Return the (X, Y) coordinate for the center point of the cell that contains the specified text.  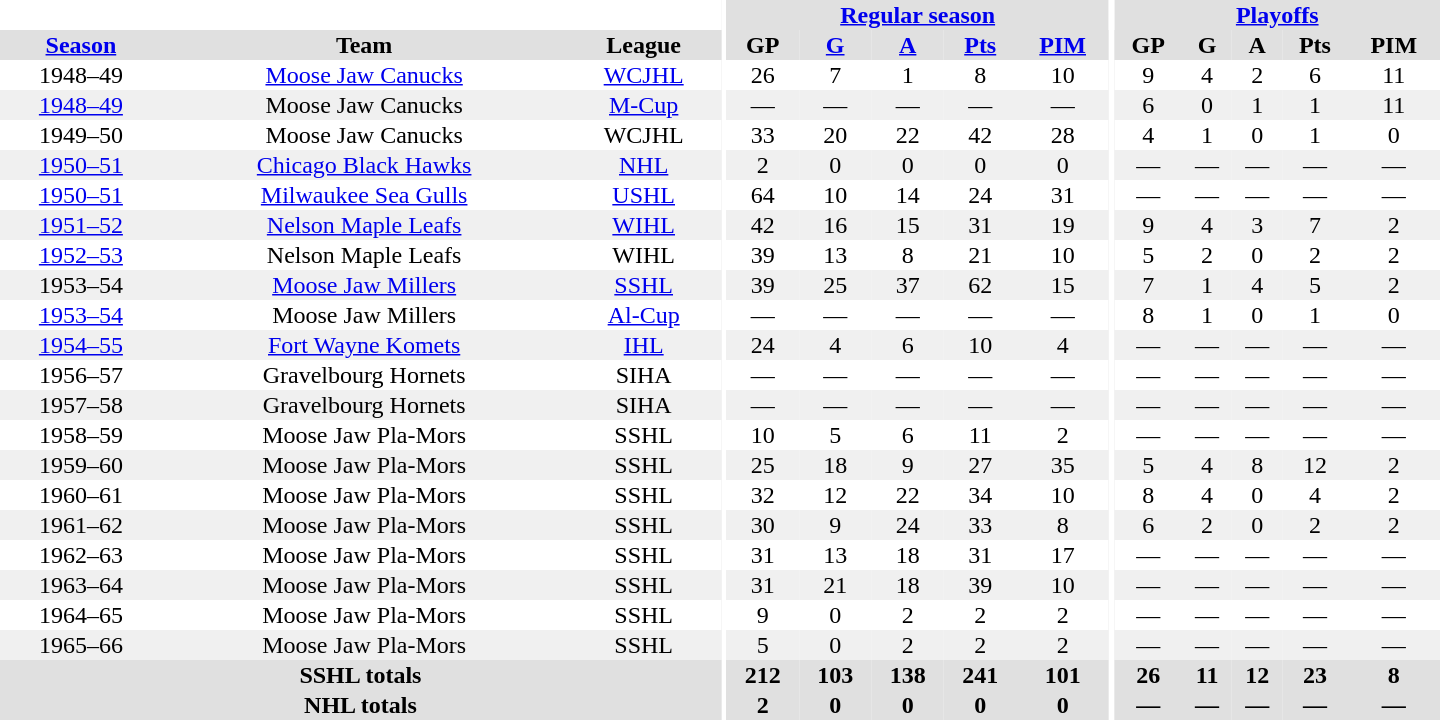
20 (836, 135)
NHL (644, 165)
League (644, 45)
1965–66 (81, 645)
1949–50 (81, 135)
16 (836, 225)
1961–62 (81, 525)
62 (980, 285)
103 (836, 675)
Season (81, 45)
17 (1062, 555)
35 (1062, 465)
28 (1062, 135)
Playoffs (1277, 15)
34 (980, 495)
Chicago Black Hawks (364, 165)
USHL (644, 195)
Al-Cup (644, 315)
1962–63 (81, 555)
Fort Wayne Komets (364, 345)
Milwaukee Sea Gulls (364, 195)
30 (762, 525)
IHL (644, 345)
1958–59 (81, 435)
241 (980, 675)
1954–55 (81, 345)
1952–53 (81, 255)
1951–52 (81, 225)
1963–64 (81, 585)
1956–57 (81, 375)
Team (364, 45)
32 (762, 495)
SSHL totals (360, 675)
64 (762, 195)
19 (1062, 225)
14 (908, 195)
Regular season (917, 15)
212 (762, 675)
1957–58 (81, 405)
23 (1314, 675)
1964–65 (81, 615)
3 (1257, 225)
1960–61 (81, 495)
138 (908, 675)
NHL totals (360, 705)
27 (980, 465)
M-Cup (644, 105)
101 (1062, 675)
37 (908, 285)
1959–60 (81, 465)
